Extract the (x, y) coordinate from the center of the cell holding the provided text.  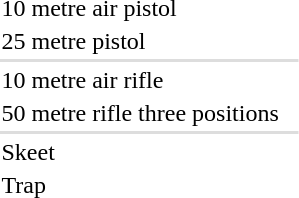
Skeet (140, 152)
50 metre rifle three positions (140, 113)
10 metre air rifle (140, 80)
25 metre pistol (140, 41)
